Determine the (x, y) coordinate at the center of the cell enclosing the given text.  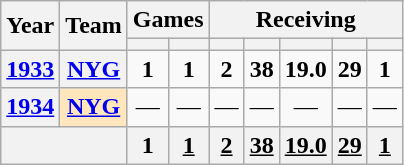
1933 (30, 69)
Receiving (306, 20)
Team (94, 26)
Year (30, 26)
Games (168, 20)
1934 (30, 107)
